Extract the (x, y) coordinate from the center of the cell holding the provided text.  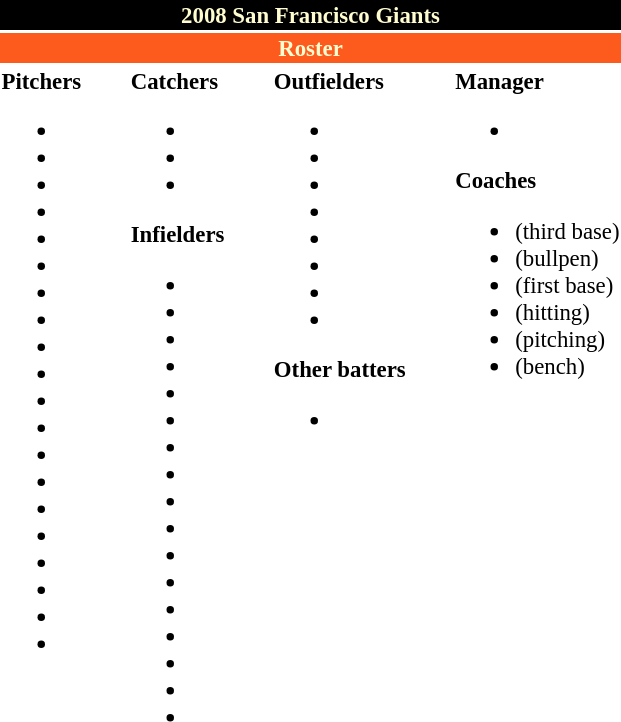
Roster (310, 48)
2008 San Francisco Giants (310, 15)
